Capture the cell that displays the provided text and extract its [x, y] central coordinate. 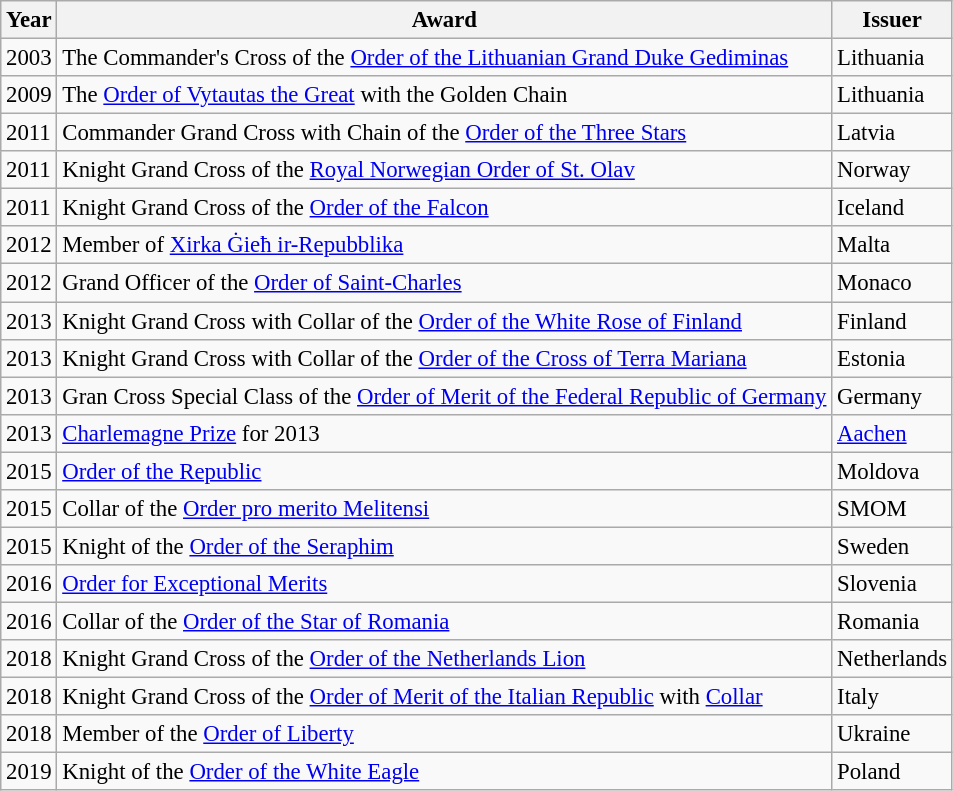
Collar of the Order of the Star of Romania [444, 621]
Romania [892, 621]
Poland [892, 772]
Italy [892, 697]
Collar of the Order pro merito Melitensi [444, 509]
Knight of the Order of the White Eagle [444, 772]
2009 [29, 95]
Malta [892, 245]
2019 [29, 772]
Member of the Order of Liberty [444, 734]
Aachen [892, 433]
Knight Grand Cross with Collar of the Order of the White Rose of Finland [444, 321]
Monaco [892, 283]
Grand Officer of the Order of Saint-Charles [444, 283]
Order of the Republic [444, 471]
Commander Grand Cross with Chain of the Order of the Three Stars [444, 133]
Norway [892, 170]
Knight of the Order of the Seraphim [444, 546]
The Commander's Cross of the Order of the Lithuanian Grand Duke Gediminas [444, 58]
Award [444, 20]
Issuer [892, 20]
Order for Exceptional Merits [444, 584]
Knight Grand Cross of the Order of Merit of the Italian Republic with Collar [444, 697]
Gran Cross Special Class of the Order of Merit of the Federal Republic of Germany [444, 396]
Year [29, 20]
Finland [892, 321]
Ukraine [892, 734]
Germany [892, 396]
Knight Grand Cross of the Order of the Netherlands Lion [444, 659]
Member of Xirka Ġieħ ir-Repubblika [444, 245]
Knight Grand Cross of the Order of the Falcon [444, 208]
Knight Grand Cross with Collar of the Order of the Cross of Terra Mariana [444, 358]
2003 [29, 58]
Estonia [892, 358]
Netherlands [892, 659]
Sweden [892, 546]
Slovenia [892, 584]
Moldova [892, 471]
Iceland [892, 208]
Latvia [892, 133]
The Order of Vytautas the Great with the Golden Chain [444, 95]
Charlemagne Prize for 2013 [444, 433]
SMOM [892, 509]
Knight Grand Cross of the Royal Norwegian Order of St. Olav [444, 170]
